For the text-containing cell, return its midpoint in [X, Y] coordinate format. 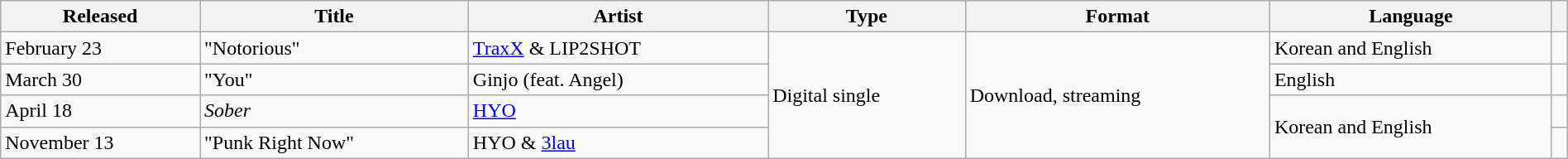
HYO & 3lau [618, 142]
English [1411, 79]
TraxX & LIP2SHOT [618, 48]
Title [334, 17]
November 13 [101, 142]
Type [867, 17]
April 18 [101, 111]
Language [1411, 17]
HYO [618, 111]
February 23 [101, 48]
Digital single [867, 95]
Sober [334, 111]
Download, streaming [1117, 95]
"You" [334, 79]
Artist [618, 17]
March 30 [101, 79]
"Punk Right Now" [334, 142]
Format [1117, 17]
Released [101, 17]
Ginjo (feat. Angel) [618, 79]
"Notorious" [334, 48]
